For the text-containing cell, return its midpoint in (x, y) coordinate format. 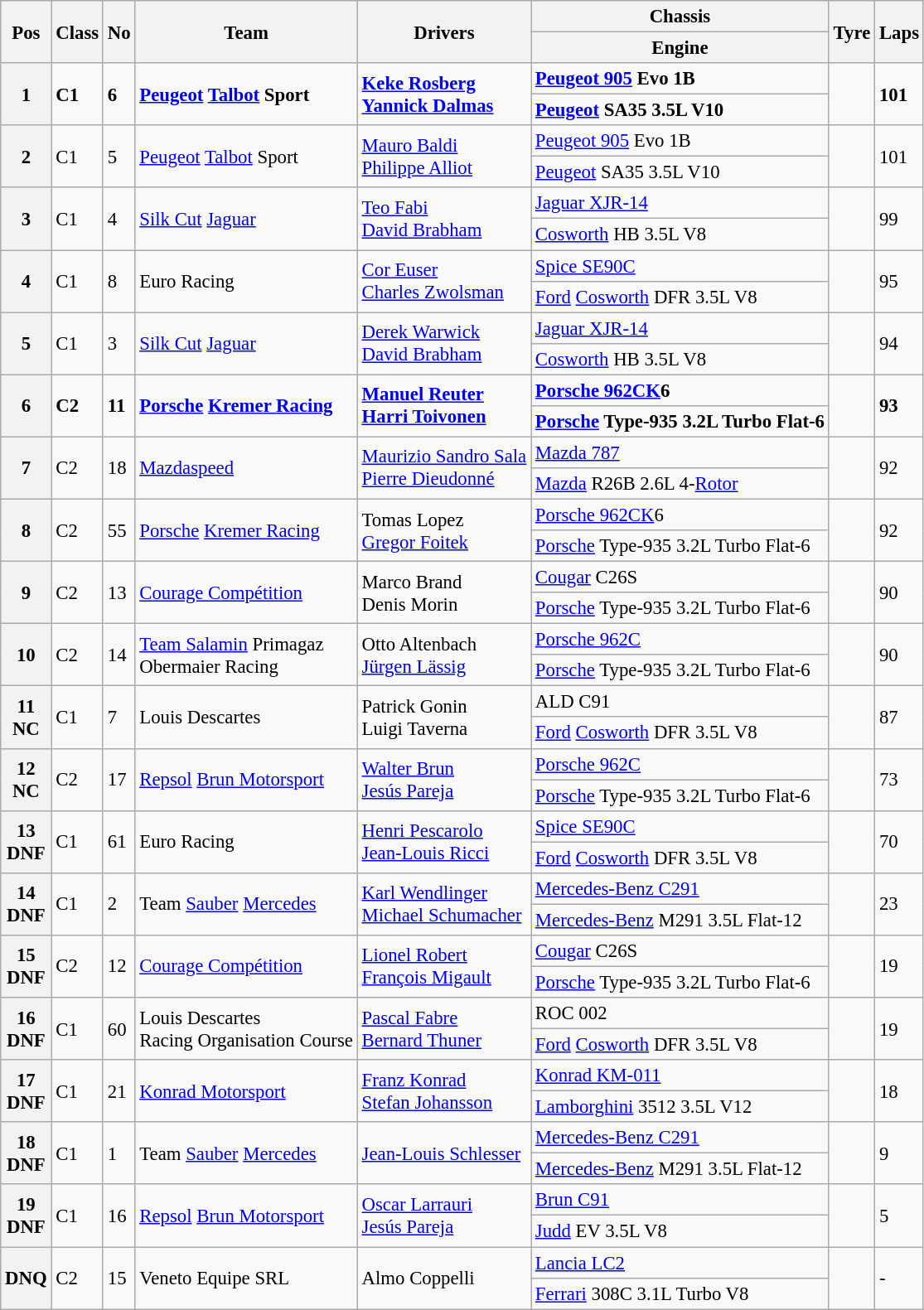
Team (246, 31)
- (900, 1278)
Brun C91 (680, 1201)
DNQ (27, 1278)
Walter Brun Jesús Pareja (444, 779)
Pascal Fabre Bernard Thuner (444, 1029)
14 (119, 655)
87 (900, 718)
17DNF (27, 1090)
14DNF (27, 905)
Tomas Lopez Gregor Foitek (444, 530)
Franz Konrad Stefan Johansson (444, 1090)
Oscar Larrauri Jesús Pareja (444, 1216)
Engine (680, 48)
Keke Rosberg Yannick Dalmas (444, 94)
21 (119, 1090)
ALD C91 (680, 702)
Team Salamin Primagaz Obermaier Racing (246, 655)
10 (27, 655)
16DNF (27, 1029)
Mauro Baldi Philippe Alliot (444, 156)
93 (900, 406)
Judd EV 3.5L V8 (680, 1231)
Lionel Robert François Migault (444, 966)
Lamborghini 3512 3.5L V12 (680, 1107)
17 (119, 779)
95 (900, 282)
Patrick Gonin Luigi Taverna (444, 718)
11NC (27, 718)
94 (900, 343)
Pos (27, 31)
70 (900, 842)
12NC (27, 779)
Mazda 787 (680, 452)
Cor Euser Charles Zwolsman (444, 282)
16 (119, 1216)
60 (119, 1029)
Veneto Equipe SRL (246, 1278)
Konrad Motorsport (246, 1090)
Manuel Reuter Harri Toivonen (444, 406)
Lancia LC2 (680, 1263)
Mazdaspeed (246, 467)
Marco Brand Denis Morin (444, 593)
Chassis (680, 17)
Maurizio Sandro Sala Pierre Dieudonné (444, 467)
Drivers (444, 31)
Otto Altenbach Jürgen Lässig (444, 655)
73 (900, 779)
15DNF (27, 966)
Ferrari 308C 3.1L Turbo V8 (680, 1293)
Derek Warwick David Brabham (444, 343)
No (119, 31)
18DNF (27, 1153)
11 (119, 406)
Laps (900, 31)
Mazda R26B 2.6L 4-Rotor (680, 484)
13DNF (27, 842)
13 (119, 593)
61 (119, 842)
ROC 002 (680, 1013)
15 (119, 1278)
Karl Wendlinger Michael Schumacher (444, 905)
Almo Coppelli (444, 1278)
12 (119, 966)
55 (119, 530)
Tyre (852, 31)
23 (900, 905)
Henri Pescarolo Jean-Louis Ricci (444, 842)
Konrad KM-011 (680, 1076)
Louis Descartes (246, 718)
19DNF (27, 1216)
99 (900, 219)
Jean-Louis Schlesser (444, 1153)
Teo Fabi David Brabham (444, 219)
Class (78, 31)
Louis Descartes Racing Organisation Course (246, 1029)
